Find where the given text appears and provide that cell's center as [x, y] coordinate. 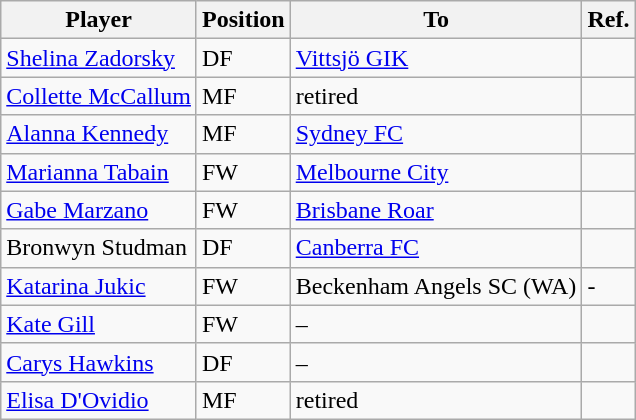
Marianna Tabain [99, 172]
Kate Gill [99, 324]
To [436, 20]
Alanna Kennedy [99, 134]
- [608, 286]
Beckenham Angels SC (WA) [436, 286]
Sydney FC [436, 134]
Elisa D'Ovidio [99, 400]
Katarina Jukic [99, 286]
Collette McCallum [99, 96]
Gabe Marzano [99, 210]
Carys Hawkins [99, 362]
Melbourne City [436, 172]
Ref. [608, 20]
Brisbane Roar [436, 210]
Position [243, 20]
Vittsjö GIK [436, 58]
Shelina Zadorsky [99, 58]
Player [99, 20]
Bronwyn Studman [99, 248]
Canberra FC [436, 248]
